For the text-containing cell, return its midpoint in (x, y) coordinate format. 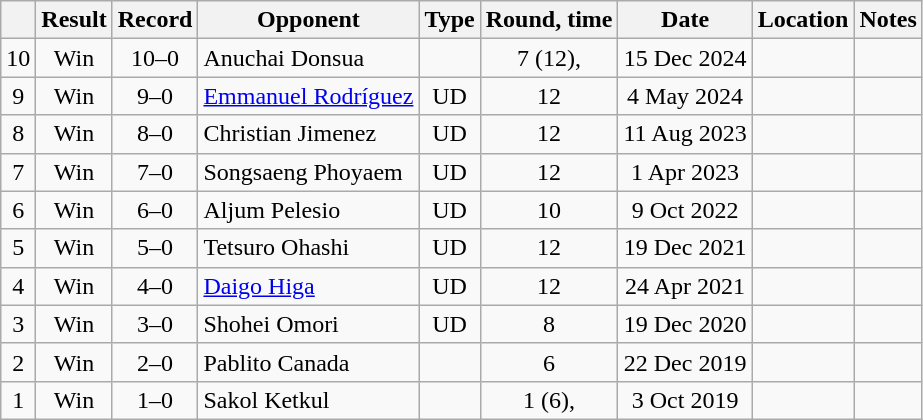
3 Oct 2019 (685, 400)
2–0 (155, 362)
Sakol Ketkul (308, 400)
Record (155, 20)
Pablito Canada (308, 362)
Anuchai Donsua (308, 58)
7 (18, 172)
Type (450, 20)
22 Dec 2019 (685, 362)
15 Dec 2024 (685, 58)
19 Dec 2021 (685, 248)
Emmanuel Rodríguez (308, 96)
4–0 (155, 286)
Location (803, 20)
5–0 (155, 248)
Notes (888, 20)
Round, time (549, 20)
Date (685, 20)
7 (12), (549, 58)
Songsaeng Phoyaem (308, 172)
Tetsuro Ohashi (308, 248)
24 Apr 2021 (685, 286)
5 (18, 248)
Aljum Pelesio (308, 210)
4 (18, 286)
Shohei Omori (308, 324)
7–0 (155, 172)
6–0 (155, 210)
Result (74, 20)
Daigo Higa (308, 286)
Christian Jimenez (308, 134)
Opponent (308, 20)
9–0 (155, 96)
19 Dec 2020 (685, 324)
9 Oct 2022 (685, 210)
1–0 (155, 400)
4 May 2024 (685, 96)
11 Aug 2023 (685, 134)
3 (18, 324)
9 (18, 96)
1 (18, 400)
3–0 (155, 324)
2 (18, 362)
1 (6), (549, 400)
10–0 (155, 58)
1 Apr 2023 (685, 172)
8–0 (155, 134)
